Provide the (x, y) coordinate of the cell's center where the given text is located.  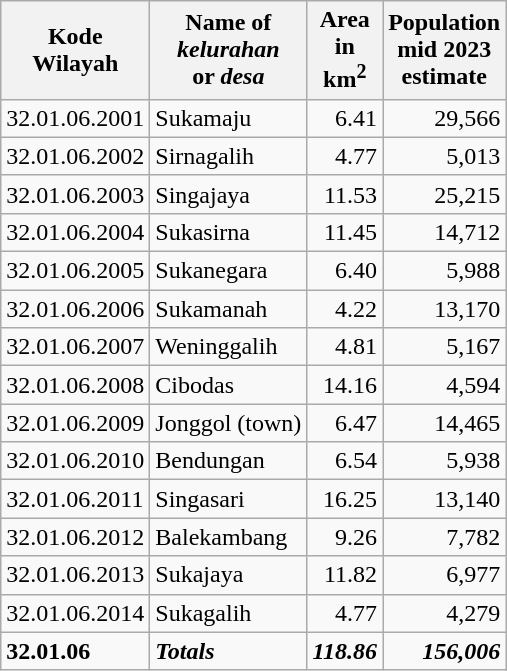
32.01.06.2013 (76, 575)
Cibodas (228, 385)
13,140 (444, 499)
5,167 (444, 347)
32.01.06.2009 (76, 423)
32.01.06.2003 (76, 194)
32.01.06.2005 (76, 271)
6.40 (345, 271)
Sukamanah (228, 309)
32.01.06.2002 (76, 156)
9.26 (345, 537)
Singasari (228, 499)
Sirnagalih (228, 156)
Sukanegara (228, 271)
Populationmid 2023estimate (444, 50)
Sukamaju (228, 118)
13,170 (444, 309)
Bendungan (228, 461)
Sukasirna (228, 232)
11.82 (345, 575)
4,594 (444, 385)
32.01.06.2014 (76, 613)
32.01.06.2012 (76, 537)
32.01.06.2001 (76, 118)
156,006 (444, 651)
11.53 (345, 194)
Balekambang (228, 537)
6,977 (444, 575)
4.81 (345, 347)
32.01.06.2011 (76, 499)
14.16 (345, 385)
4.22 (345, 309)
14,712 (444, 232)
Weninggalih (228, 347)
32.01.06 (76, 651)
7,782 (444, 537)
Kode Wilayah (76, 50)
14,465 (444, 423)
32.01.06.2008 (76, 385)
32.01.06.2010 (76, 461)
32.01.06.2006 (76, 309)
25,215 (444, 194)
4,279 (444, 613)
Sukagalih (228, 613)
6.41 (345, 118)
Singajaya (228, 194)
29,566 (444, 118)
5,013 (444, 156)
118.86 (345, 651)
Jonggol (town) (228, 423)
32.01.06.2007 (76, 347)
Sukajaya (228, 575)
Name of kelurahan or desa (228, 50)
5,938 (444, 461)
32.01.06.2004 (76, 232)
16.25 (345, 499)
Totals (228, 651)
6.54 (345, 461)
11.45 (345, 232)
6.47 (345, 423)
5,988 (444, 271)
Area in km2 (345, 50)
